From the cell containing the given text, extract its center point as (X, Y) coordinate. 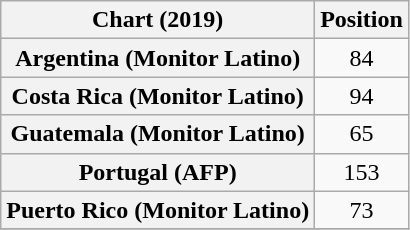
73 (362, 210)
94 (362, 96)
84 (362, 58)
Puerto Rico (Monitor Latino) (158, 210)
Argentina (Monitor Latino) (158, 58)
Position (362, 20)
Guatemala (Monitor Latino) (158, 134)
65 (362, 134)
Portugal (AFP) (158, 172)
153 (362, 172)
Chart (2019) (158, 20)
Costa Rica (Monitor Latino) (158, 96)
